Identify which cell holds the provided text, then report its (X, Y) central coordinate. 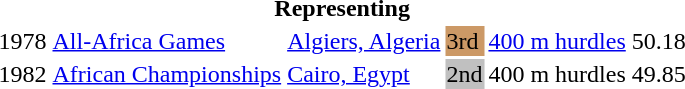
Algiers, Algeria (364, 41)
Cairo, Egypt (364, 74)
3rd (464, 41)
All-Africa Games (167, 41)
2nd (464, 74)
African Championships (167, 74)
